Output the (X, Y) coordinate of the center of the cell containing the given text.  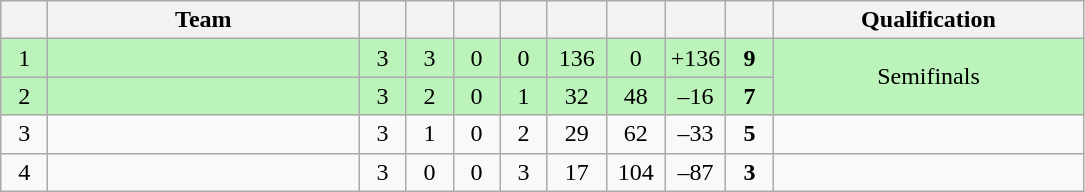
104 (636, 172)
29 (576, 134)
62 (636, 134)
Team (204, 20)
Qualification (928, 20)
5 (750, 134)
136 (576, 58)
Semifinals (928, 77)
–33 (696, 134)
–87 (696, 172)
4 (24, 172)
7 (750, 96)
17 (576, 172)
32 (576, 96)
+136 (696, 58)
9 (750, 58)
–16 (696, 96)
48 (636, 96)
